For the text-containing cell, return its midpoint in (x, y) coordinate format. 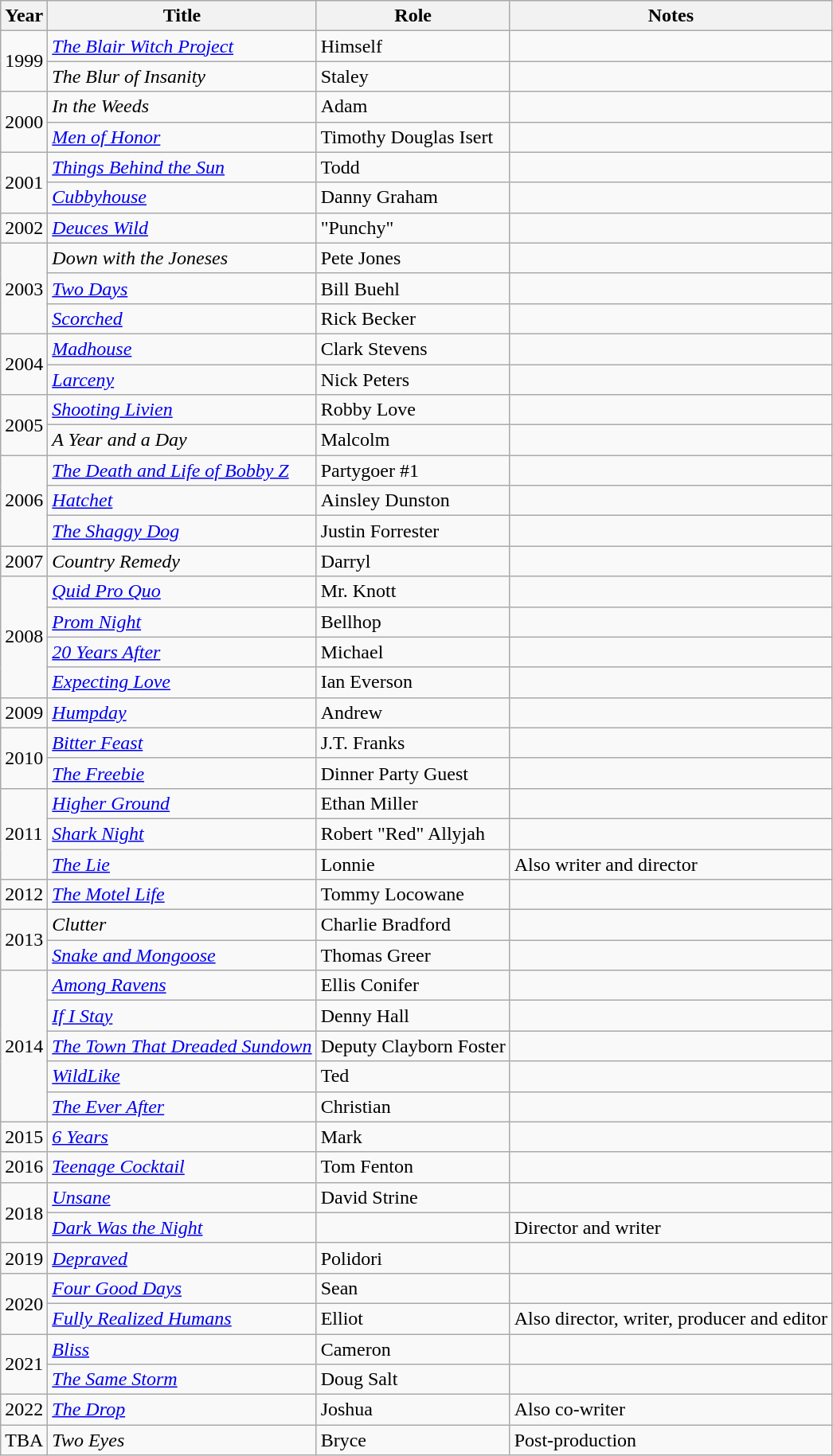
Ethan Miller (413, 803)
Country Remedy (182, 561)
2020 (24, 1303)
Among Ravens (182, 986)
"Punchy" (413, 228)
Doug Salt (413, 1380)
Robby Love (413, 410)
Clutter (182, 925)
Deputy Clayborn Foster (413, 1046)
The Freebie (182, 773)
Ainsley Dunston (413, 501)
Prom Night (182, 622)
Pete Jones (413, 258)
Bliss (182, 1349)
Scorched (182, 318)
Bill Buehl (413, 288)
Todd (413, 167)
Things Behind the Sun (182, 167)
Notes (671, 16)
The Blair Witch Project (182, 46)
Depraved (182, 1258)
Robert "Red" Allyjah (413, 833)
Tom Fenton (413, 1167)
2007 (24, 561)
Dinner Party Guest (413, 773)
2019 (24, 1258)
Post-production (671, 1440)
Staley (413, 76)
Darryl (413, 561)
The Lie (182, 864)
2005 (24, 425)
Expecting Love (182, 682)
Joshua (413, 1410)
David Strine (413, 1197)
Ted (413, 1076)
Year (24, 16)
Malcolm (413, 440)
1999 (24, 61)
Unsane (182, 1197)
Partygoer #1 (413, 470)
The Motel Life (182, 895)
2008 (24, 637)
The Town That Dreaded Sundown (182, 1046)
2021 (24, 1364)
Four Good Days (182, 1288)
Cubbyhouse (182, 197)
6 Years (182, 1137)
Tommy Locowane (413, 895)
Madhouse (182, 349)
Hatchet (182, 501)
Adam (413, 107)
Two Days (182, 288)
2014 (24, 1046)
Sean (413, 1288)
Lonnie (413, 864)
Director and writer (671, 1228)
2001 (24, 182)
2004 (24, 364)
TBA (24, 1440)
In the Weeds (182, 107)
Men of Honor (182, 137)
Shooting Livien (182, 410)
Two Eyes (182, 1440)
Michael (413, 652)
Rick Becker (413, 318)
WildLike (182, 1076)
Ian Everson (413, 682)
2000 (24, 122)
Quid Pro Quo (182, 591)
The Same Storm (182, 1380)
Humpday (182, 712)
Title (182, 16)
2016 (24, 1167)
J.T. Franks (413, 743)
Bitter Feast (182, 743)
Higher Ground (182, 803)
Charlie Bradford (413, 925)
2002 (24, 228)
Andrew (413, 712)
Cameron (413, 1349)
Timothy Douglas Isert (413, 137)
20 Years After (182, 652)
Role (413, 16)
Bryce (413, 1440)
2010 (24, 758)
Deuces Wild (182, 228)
Polidori (413, 1258)
A Year and a Day (182, 440)
Justin Forrester (413, 531)
Snake and Mongoose (182, 955)
2006 (24, 501)
The Blur of Insanity (182, 76)
The Death and Life of Bobby Z (182, 470)
2022 (24, 1410)
Mr. Knott (413, 591)
Danny Graham (413, 197)
2009 (24, 712)
Nick Peters (413, 380)
Shark Night (182, 833)
2003 (24, 288)
The Ever After (182, 1107)
Denny Hall (413, 1016)
Himself (413, 46)
Teenage Cocktail (182, 1167)
Christian (413, 1107)
Also writer and director (671, 864)
Mark (413, 1137)
2018 (24, 1212)
Down with the Joneses (182, 258)
Dark Was the Night (182, 1228)
Clark Stevens (413, 349)
Ellis Conifer (413, 986)
Elliot (413, 1318)
Also director, writer, producer and editor (671, 1318)
Bellhop (413, 622)
The Drop (182, 1410)
2015 (24, 1137)
Also co-writer (671, 1410)
If I Stay (182, 1016)
Larceny (182, 380)
2012 (24, 895)
Thomas Greer (413, 955)
The Shaggy Dog (182, 531)
Fully Realized Humans (182, 1318)
2013 (24, 940)
2011 (24, 833)
